Return [X, Y] of the center of cell containing provided text 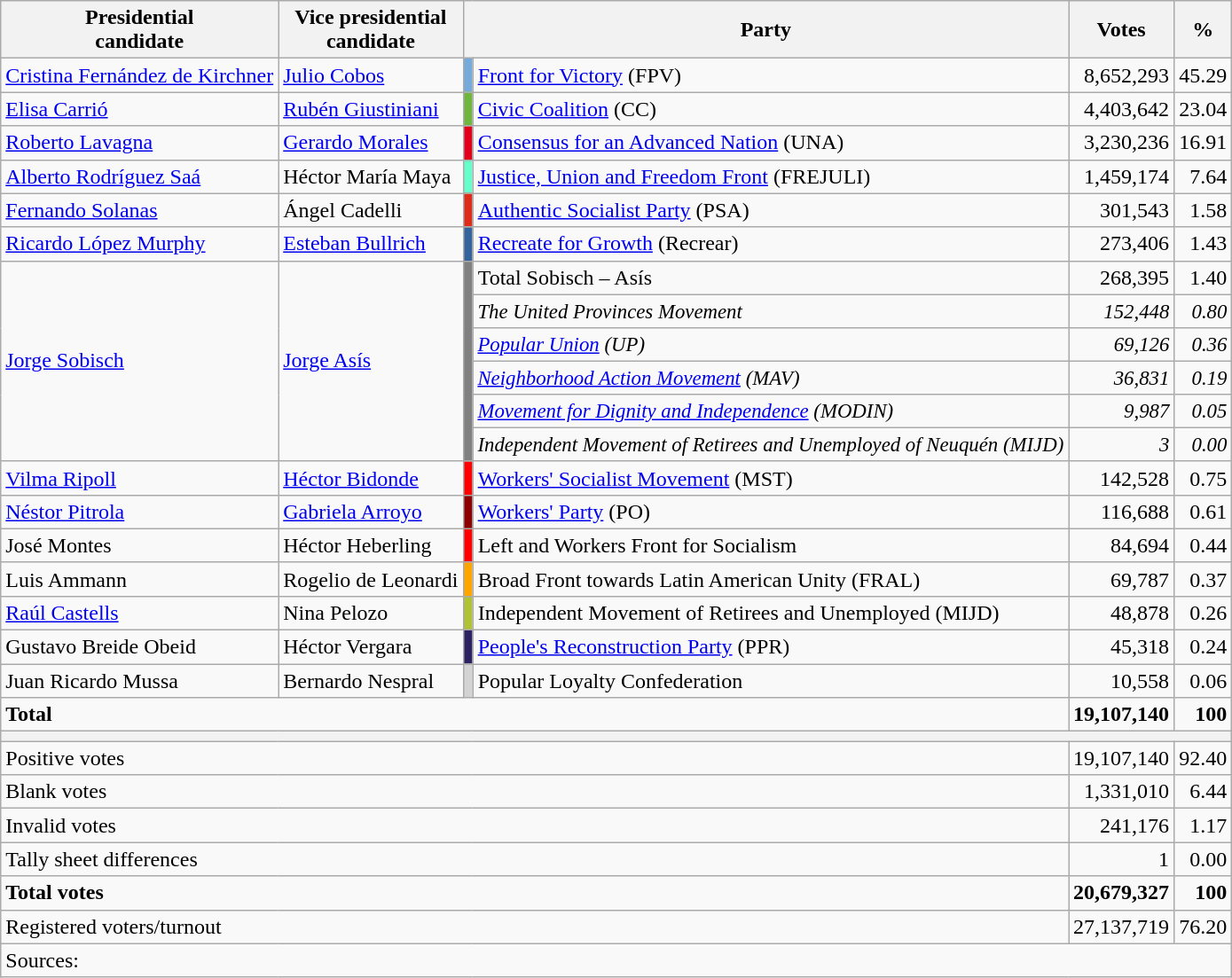
Consensus for an Advanced Nation (UNA) [770, 143]
45.29 [1203, 75]
% [1203, 30]
1.58 [1203, 210]
0.36 [1203, 345]
Left and Workers Front for Socialism [770, 545]
Luis Ammann [140, 579]
Vilma Ripoll [140, 478]
84,694 [1121, 545]
69,787 [1121, 579]
Presidentialcandidate [140, 30]
0.44 [1203, 545]
Gabriela Arroyo [371, 512]
Popular Loyalty Confederation [770, 681]
Party [766, 30]
Héctor María Maya [371, 176]
36,831 [1121, 378]
Neighborhood Action Movement (MAV) [770, 378]
Tally sheet differences [535, 859]
1.40 [1203, 278]
Sources: [616, 960]
Rogelio de Leonardi [371, 579]
Bernardo Nespral [371, 681]
152,448 [1121, 311]
Total votes [535, 893]
92.40 [1203, 758]
0.06 [1203, 681]
1,459,174 [1121, 176]
Jorge Sobisch [140, 361]
Roberto Lavagna [140, 143]
Julio Cobos [371, 75]
45,318 [1121, 647]
Total Sobisch – Asís [770, 278]
Alberto Rodríguez Saá [140, 176]
Recreate for Growth (Recrear) [770, 244]
Workers' Party (PO) [770, 512]
268,395 [1121, 278]
1,331,010 [1121, 792]
Workers' Socialist Movement (MST) [770, 478]
Héctor Bidonde [371, 478]
People's Reconstruction Party (PPR) [770, 647]
Ricardo López Murphy [140, 244]
Néstor Pitrola [140, 512]
Cristina Fernández de Kirchner [140, 75]
Gustavo Breide Obeid [140, 647]
Esteban Bullrich [371, 244]
Civic Coalition (CC) [770, 109]
Elisa Carrió [140, 109]
Justice, Union and Freedom Front (FREJULI) [770, 176]
Gerardo Morales [371, 143]
Independent Movement of Retirees and Unemployed of Neuquén (MIJD) [770, 445]
4,403,642 [1121, 109]
Héctor Vergara [371, 647]
1 [1121, 859]
6.44 [1203, 792]
Registered voters/turnout [535, 927]
Héctor Heberling [371, 545]
Independent Movement of Retirees and Unemployed (MIJD) [770, 613]
76.20 [1203, 927]
0.37 [1203, 579]
301,543 [1121, 210]
Nina Pelozo [371, 613]
Popular Union (UP) [770, 345]
69,126 [1121, 345]
Fernando Solanas [140, 210]
9,987 [1121, 411]
Positive votes [535, 758]
Authentic Socialist Party (PSA) [770, 210]
0.26 [1203, 613]
Movement for Dignity and Independence (MODIN) [770, 411]
23.04 [1203, 109]
7.64 [1203, 176]
Ángel Cadelli [371, 210]
1.17 [1203, 825]
1.43 [1203, 244]
241,176 [1121, 825]
The United Provinces Movement [770, 311]
0.80 [1203, 311]
3,230,236 [1121, 143]
10,558 [1121, 681]
Total [535, 715]
273,406 [1121, 244]
27,137,719 [1121, 927]
0.05 [1203, 411]
0.75 [1203, 478]
48,878 [1121, 613]
Raúl Castells [140, 613]
16.91 [1203, 143]
Broad Front towards Latin American Unity (FRAL) [770, 579]
Vice presidentialcandidate [371, 30]
142,528 [1121, 478]
0.61 [1203, 512]
Blank votes [535, 792]
José Montes [140, 545]
Juan Ricardo Mussa [140, 681]
3 [1121, 445]
Votes [1121, 30]
20,679,327 [1121, 893]
Front for Victory (FPV) [770, 75]
0.19 [1203, 378]
8,652,293 [1121, 75]
Jorge Asís [371, 361]
Rubén Giustiniani [371, 109]
116,688 [1121, 512]
0.24 [1203, 647]
Invalid votes [535, 825]
